Find where the given text appears and provide that cell's center as (X, Y) coordinate. 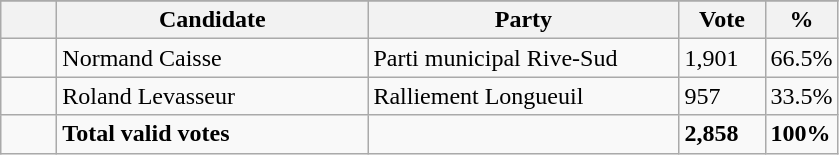
66.5% (802, 58)
Normand Caisse (212, 58)
Roland Levasseur (212, 96)
1,901 (722, 58)
100% (802, 134)
% (802, 20)
957 (722, 96)
33.5% (802, 96)
Ralliement Longueuil (524, 96)
Parti municipal Rive-Sud (524, 58)
2,858 (722, 134)
Vote (722, 20)
Candidate (212, 20)
Total valid votes (212, 134)
Party (524, 20)
